Scan for the cell matching the given text and deliver its [X, Y] coordinate at center. 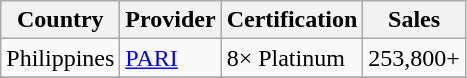
PARI [170, 58]
Country [60, 20]
Provider [170, 20]
Sales [414, 20]
Philippines [60, 58]
8× Platinum [292, 58]
Certification [292, 20]
253,800+ [414, 58]
